Locate the cell with the specified text and output its (X, Y) center coordinate. 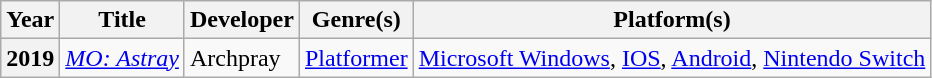
Microsoft Windows, IOS, Android, Nintendo Switch (672, 58)
Platformer (356, 58)
Title (122, 20)
MO: Astray (122, 58)
Year (30, 20)
Genre(s) (356, 20)
Archpray (242, 58)
Developer (242, 20)
2019 (30, 58)
Platform(s) (672, 20)
